Return [x, y] of the center of cell containing provided text 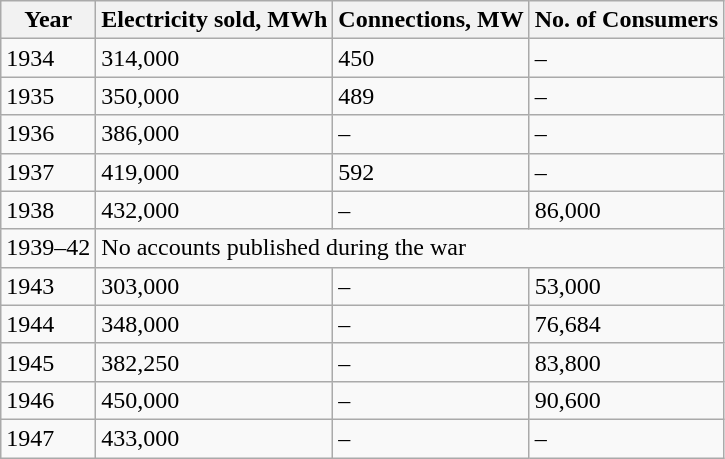
1935 [48, 96]
450,000 [214, 400]
303,000 [214, 286]
83,800 [626, 362]
1945 [48, 362]
Connections, MW [431, 20]
382,250 [214, 362]
No accounts published during the war [410, 248]
1939–42 [48, 248]
1937 [48, 172]
76,684 [626, 324]
86,000 [626, 210]
450 [431, 58]
1938 [48, 210]
1947 [48, 438]
1934 [48, 58]
Electricity sold, MWh [214, 20]
1946 [48, 400]
489 [431, 96]
No. of Consumers [626, 20]
1943 [48, 286]
433,000 [214, 438]
419,000 [214, 172]
1936 [48, 134]
350,000 [214, 96]
314,000 [214, 58]
1944 [48, 324]
Year [48, 20]
432,000 [214, 210]
592 [431, 172]
386,000 [214, 134]
90,600 [626, 400]
53,000 [626, 286]
348,000 [214, 324]
